Locate the cell with the specified text and output its (x, y) center coordinate. 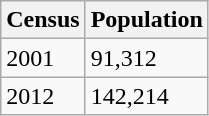
2012 (43, 96)
2001 (43, 58)
91,312 (146, 58)
Census (43, 20)
Population (146, 20)
142,214 (146, 96)
